Return [X, Y] of the center of cell containing provided text 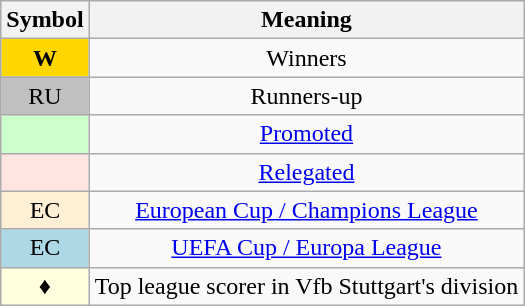
Promoted [306, 134]
European Cup / Champions League [306, 210]
Winners [306, 58]
Top league scorer in Vfb Stuttgart's division [306, 286]
♦ [45, 286]
Symbol [45, 20]
Relegated [306, 172]
UEFA Cup / Europa League [306, 248]
W [45, 58]
RU [45, 96]
Meaning [306, 20]
Runners-up [306, 96]
